Capture the cell that displays the provided text and extract its [x, y] central coordinate. 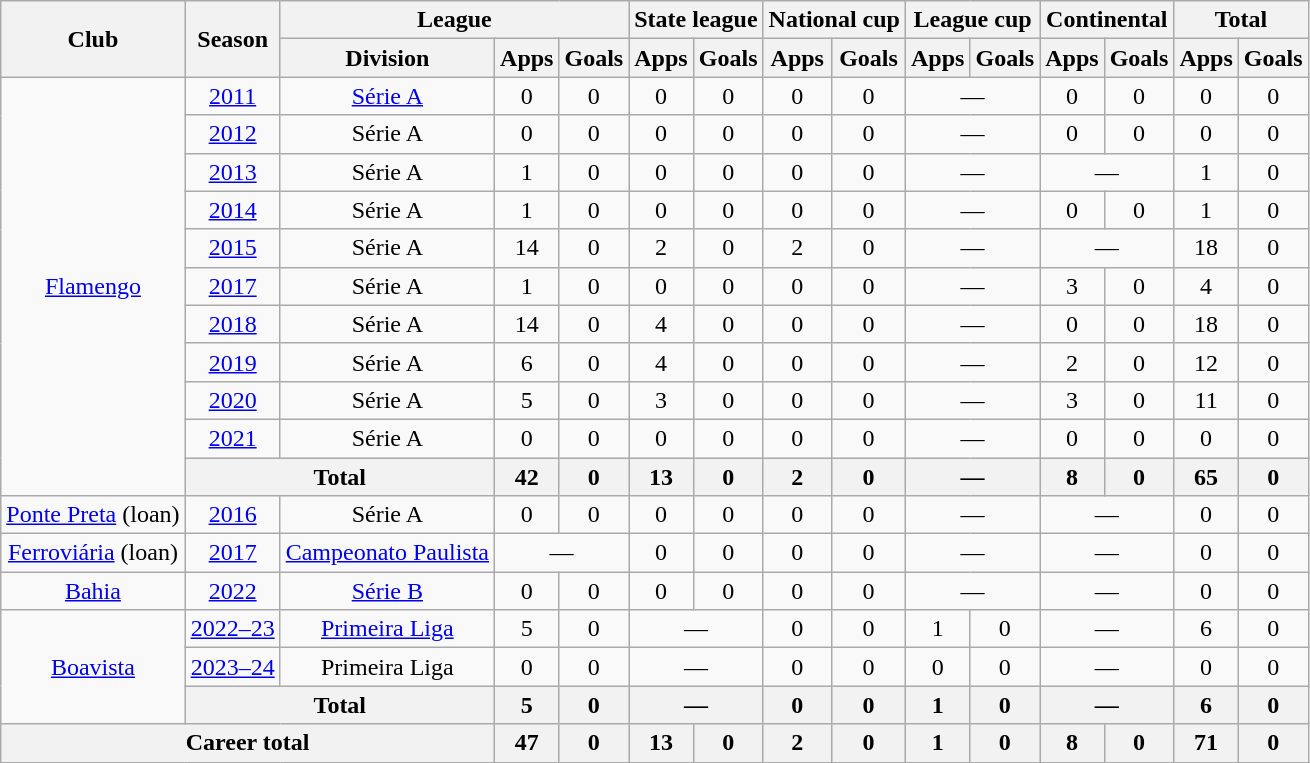
Campeonato Paulista [387, 553]
League cup [973, 20]
2020 [232, 400]
National cup [834, 20]
12 [1206, 362]
Division [387, 58]
47 [527, 743]
65 [1206, 477]
2021 [232, 438]
2016 [232, 515]
2015 [232, 248]
Boavista [93, 667]
Bahia [93, 591]
2019 [232, 362]
2014 [232, 210]
Continental [1107, 20]
2018 [232, 324]
11 [1206, 400]
Ponte Preta (loan) [93, 515]
2022–23 [232, 629]
71 [1206, 743]
2011 [232, 96]
Ferroviária (loan) [93, 553]
State league [696, 20]
2012 [232, 134]
Season [232, 39]
Flamengo [93, 286]
2023–24 [232, 667]
42 [527, 477]
League [454, 20]
Série B [387, 591]
Career total [248, 743]
2013 [232, 172]
Club [93, 39]
2022 [232, 591]
